Output the [x, y] coordinate of the center of the cell containing the given text.  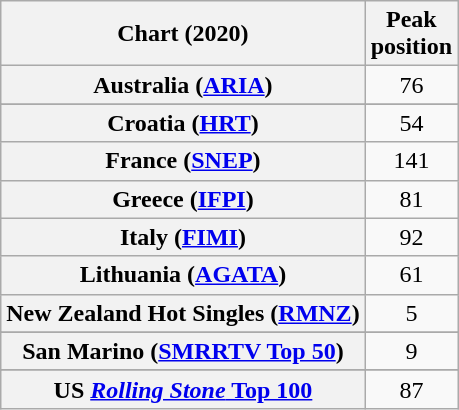
New Zealand Hot Singles (RMNZ) [183, 313]
5 [411, 313]
54 [411, 123]
Croatia (HRT) [183, 123]
Australia (ARIA) [183, 85]
France (SNEP) [183, 161]
9 [411, 351]
141 [411, 161]
US Rolling Stone Top 100 [183, 389]
Greece (IFPI) [183, 199]
San Marino (SMRRTV Top 50) [183, 351]
87 [411, 389]
Italy (FIMI) [183, 237]
Peakposition [411, 34]
Lithuania (AGATA) [183, 275]
92 [411, 237]
Chart (2020) [183, 34]
76 [411, 85]
61 [411, 275]
81 [411, 199]
